Extract the [X, Y] coordinate from the center of the cell holding the provided text.  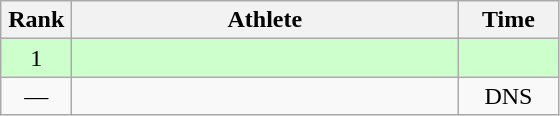
DNS [508, 96]
Time [508, 20]
1 [36, 58]
— [36, 96]
Rank [36, 20]
Athlete [265, 20]
